Identify which cell holds the provided text, then report its (x, y) central coordinate. 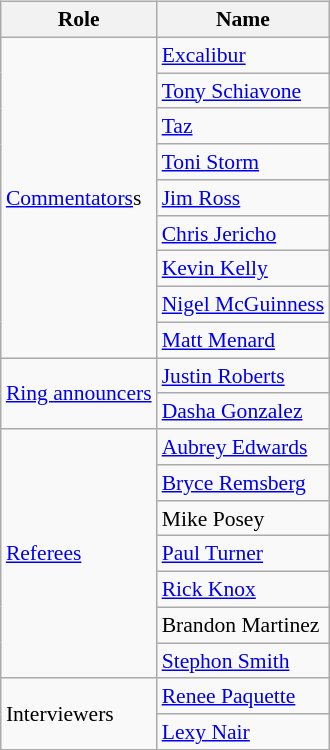
Brandon Martinez (244, 625)
Dasha Gonzalez (244, 411)
Excalibur (244, 55)
Rick Knox (244, 590)
Jim Ross (244, 198)
Lexy Nair (244, 732)
Commentatorss (79, 198)
Stephon Smith (244, 661)
Ring announcers (79, 394)
Chris Jericho (244, 233)
Aubrey Edwards (244, 447)
Renee Paquette (244, 696)
Matt Menard (244, 340)
Referees (79, 554)
Paul Turner (244, 554)
Toni Storm (244, 162)
Kevin Kelly (244, 269)
Mike Posey (244, 518)
Justin Roberts (244, 376)
Nigel McGuinness (244, 305)
Interviewers (79, 714)
Role (79, 20)
Bryce Remsberg (244, 483)
Tony Schiavone (244, 91)
Name (244, 20)
Taz (244, 126)
